Identify which cell holds the provided text, then report its [x, y] central coordinate. 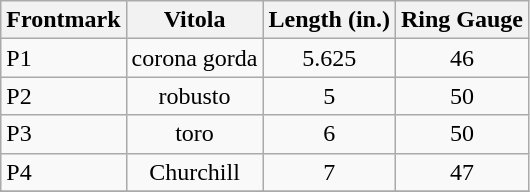
Frontmark [64, 20]
corona gorda [194, 58]
Vitola [194, 20]
P3 [64, 134]
P1 [64, 58]
Length (in.) [329, 20]
5.625 [329, 58]
robusto [194, 96]
6 [329, 134]
5 [329, 96]
P2 [64, 96]
7 [329, 172]
47 [462, 172]
toro [194, 134]
Churchill [194, 172]
P4 [64, 172]
46 [462, 58]
Ring Gauge [462, 20]
